For the text-containing cell, return its midpoint in [X, Y] coordinate format. 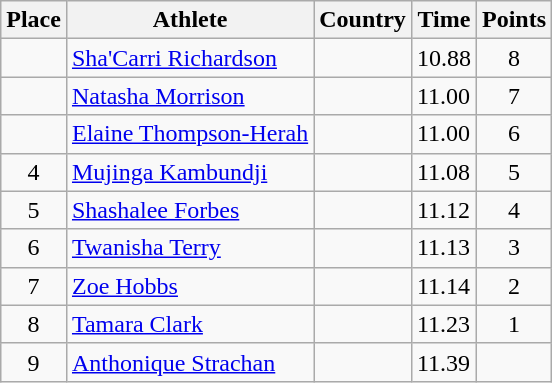
Tamara Clark [190, 324]
Twanisha Terry [190, 248]
Elaine Thompson-Herah [190, 134]
2 [514, 286]
11.13 [444, 248]
Time [444, 20]
1 [514, 324]
11.39 [444, 362]
11.23 [444, 324]
11.14 [444, 286]
Anthonique Strachan [190, 362]
Points [514, 20]
Place [34, 20]
Shashalee Forbes [190, 210]
Country [363, 20]
10.88 [444, 58]
11.08 [444, 172]
3 [514, 248]
Athlete [190, 20]
Zoe Hobbs [190, 286]
Mujinga Kambundji [190, 172]
11.12 [444, 210]
Sha'Carri Richardson [190, 58]
9 [34, 362]
Natasha Morrison [190, 96]
